Return [X, Y] of the center of cell containing provided text 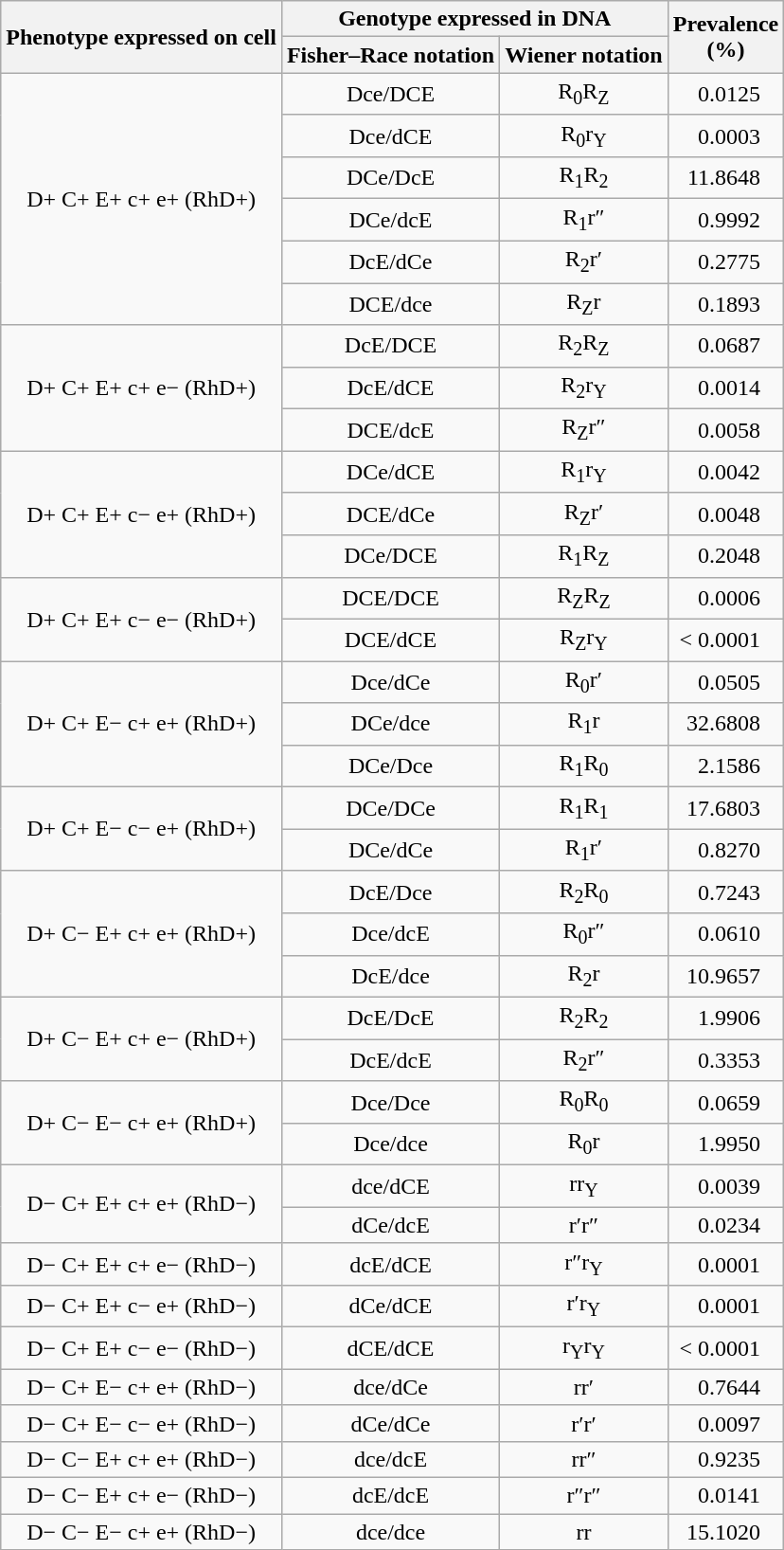
Dce/dcE [390, 934]
DcE/dCe [390, 261]
R0r [584, 1144]
0.0234 [725, 1225]
R0rY [584, 135]
Wiener notation [584, 55]
0.0014 [725, 387]
dcE/dcE [390, 1495]
1.9906 [725, 1018]
DCE/dCE [390, 640]
DCe/dCE [390, 472]
D+ C+ E+ c− e+ (RhD+) [142, 514]
D+ C− E+ c+ e− (RhD+) [142, 1038]
Phenotype expressed on cell [142, 37]
R2r′ [584, 261]
0.9992 [725, 220]
2.1586 [725, 766]
0.8270 [725, 850]
D− C− E+ c+ e+ (RhD−) [142, 1459]
RZr′ [584, 514]
DcE/dce [390, 976]
DCe/DcE [390, 178]
R1R1 [584, 808]
R0r″ [584, 934]
DcE/dcE [390, 1060]
0.0659 [725, 1102]
rYrY [584, 1348]
R2R0 [584, 892]
D+ C− E+ c+ e+ (RhD+) [142, 934]
RZr″ [584, 430]
D+ C+ E− c+ e+ (RhD+) [142, 724]
D− C− E− c+ e+ (RhD−) [142, 1532]
R2R2 [584, 1018]
R1R0 [584, 766]
0.2775 [725, 261]
dcE/dCE [390, 1264]
R0RZ [584, 94]
DcE/dCE [390, 387]
Dce/DCE [390, 94]
DCe/Dce [390, 766]
D+ C+ E− c− e+ (RhD+) [142, 830]
DCE/dcE [390, 430]
Dce/Dce [390, 1102]
dce/dCE [390, 1186]
11.8648 [725, 178]
R0r′ [584, 682]
DcE/DCE [390, 346]
D− C− E+ c+ e− (RhD−) [142, 1495]
0.2048 [725, 556]
DCe/dcE [390, 220]
rr′ [584, 1387]
0.0125 [725, 94]
DcE/DcE [390, 1018]
DcE/Dce [390, 892]
dCe/dCE [390, 1307]
DCe/DCE [390, 556]
Dce/dCe [390, 682]
D− C+ E− c− e+ (RhD−) [142, 1423]
R1rY [584, 472]
DCe/DCe [390, 808]
R1r′ [584, 850]
rr″ [584, 1459]
DCE/DCE [390, 598]
0.0058 [725, 430]
0.0141 [725, 1495]
Prevalence(%) [725, 37]
rrY [584, 1186]
0.9235 [725, 1459]
0.1893 [725, 304]
0.0687 [725, 346]
1.9950 [725, 1144]
r″rY [584, 1264]
0.0006 [725, 598]
RZr [584, 304]
r′r′ [584, 1423]
R0R0 [584, 1102]
DCe/dCe [390, 850]
0.7644 [725, 1387]
R2RZ [584, 346]
r′rY [584, 1307]
0.0048 [725, 514]
0.0610 [725, 934]
D− C+ E+ c− e− (RhD−) [142, 1348]
Fisher–Race notation [390, 55]
DCE/dce [390, 304]
DCE/dCe [390, 514]
R1RZ [584, 556]
r′r″ [584, 1225]
D− C+ E+ c+ e− (RhD−) [142, 1264]
0.0042 [725, 472]
32.6808 [725, 724]
dCE/dCE [390, 1348]
dce/dCe [390, 1387]
0.0505 [725, 682]
10.9657 [725, 976]
D+ C+ E+ c+ e− (RhD+) [142, 388]
D+ C+ E+ c+ e+ (RhD+) [142, 199]
D+ C+ E+ c− e− (RhD+) [142, 620]
RZRZ [584, 598]
dce/dce [390, 1532]
Dce/dCE [390, 135]
dCe/dcE [390, 1225]
0.0003 [725, 135]
dCe/dCe [390, 1423]
Dce/dce [390, 1144]
RZrY [584, 640]
0.0039 [725, 1186]
R2r [584, 976]
R2rY [584, 387]
DCe/dce [390, 724]
0.0097 [725, 1423]
r″r″ [584, 1495]
R1r [584, 724]
R1r″ [584, 220]
rr [584, 1532]
17.6803 [725, 808]
D− C+ E− c+ e+ (RhD−) [142, 1387]
0.7243 [725, 892]
0.3353 [725, 1060]
R1R2 [584, 178]
dce/dcE [390, 1459]
D+ C− E− c+ e+ (RhD+) [142, 1124]
D− C+ E+ c− e+ (RhD−) [142, 1307]
15.1020 [725, 1532]
R2r″ [584, 1060]
D− C+ E+ c+ e+ (RhD−) [142, 1204]
Genotype expressed in DNA [474, 19]
